Identify which cell holds the provided text, then report its [X, Y] central coordinate. 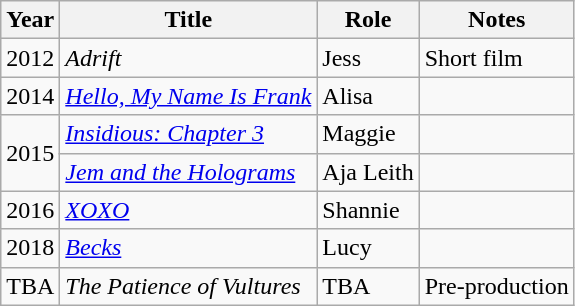
Insidious: Chapter 3 [188, 134]
Aja Leith [368, 172]
Jem and the Holograms [188, 172]
Title [188, 20]
2015 [30, 153]
2014 [30, 96]
2018 [30, 248]
Shannie [368, 210]
Becks [188, 248]
Year [30, 20]
Alisa [368, 96]
Maggie [368, 134]
Notes [496, 20]
XOXO [188, 210]
Role [368, 20]
Short film [496, 58]
Pre-production [496, 286]
Jess [368, 58]
2012 [30, 58]
Lucy [368, 248]
The Patience of Vultures [188, 286]
Hello, My Name Is Frank [188, 96]
Adrift [188, 58]
2016 [30, 210]
